Extract the (x, y) coordinate from the center of the cell holding the provided text.  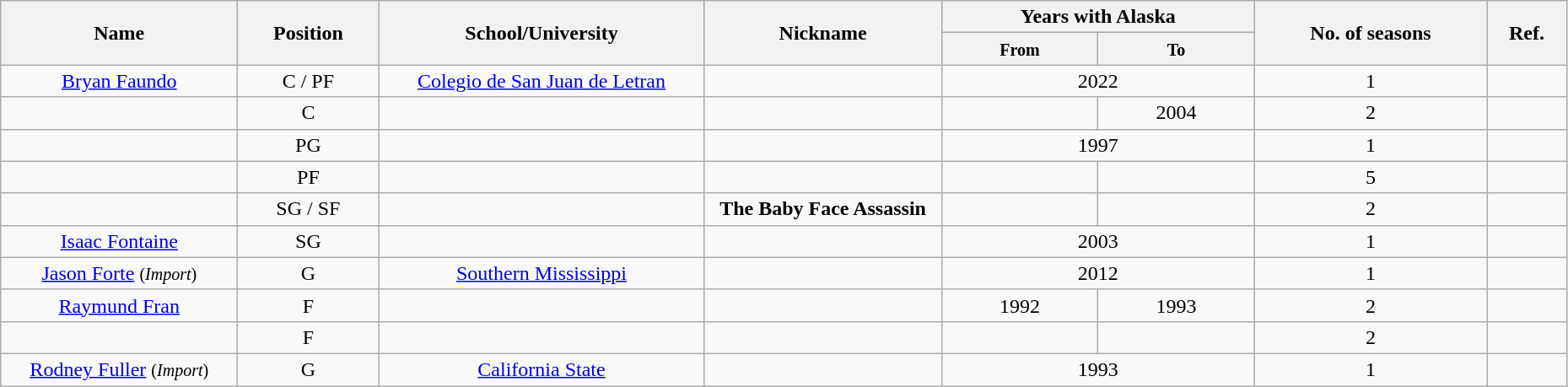
Name (120, 33)
Colegio de San Juan de Letran (542, 81)
2003 (1098, 241)
School/University (542, 33)
California State (542, 369)
Jason Forte (Import) (120, 273)
2012 (1098, 273)
Ref. (1527, 33)
5 (1370, 177)
SG / SF (309, 209)
1992 (1020, 305)
SG (309, 241)
To (1177, 49)
Rodney Fuller (Import) (120, 369)
The Baby Face Assassin (823, 209)
Bryan Faundo (120, 81)
Isaac Fontaine (120, 241)
C / PF (309, 81)
2022 (1098, 81)
PG (309, 145)
Raymund Fran (120, 305)
1997 (1098, 145)
Position (309, 33)
C (309, 113)
Southern Mississippi (542, 273)
Nickname (823, 33)
From (1020, 49)
Years with Alaska (1098, 17)
PF (309, 177)
No. of seasons (1370, 33)
2004 (1177, 113)
